Return [x, y] of the center of cell containing provided text 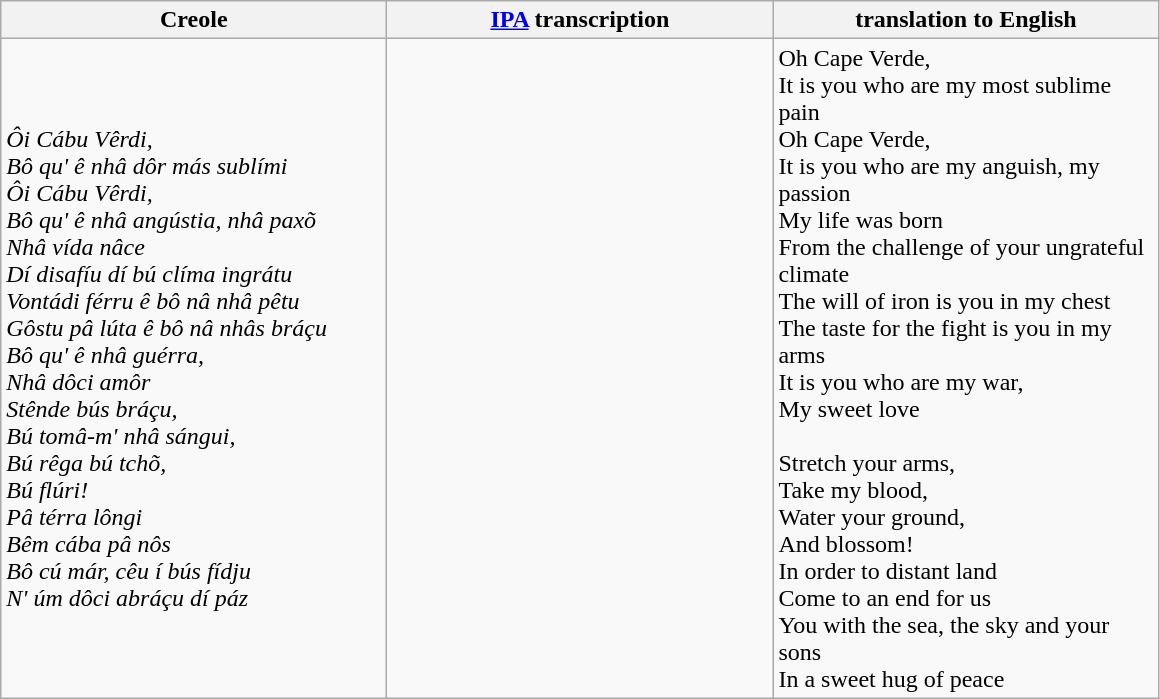
IPA transcription [580, 20]
translation to English [966, 20]
Creole [194, 20]
